Detect which cell encompasses the target text, then output its [x, y] center coordinate. 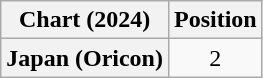
Chart (2024) [85, 20]
Japan (Oricon) [85, 58]
Position [215, 20]
2 [215, 58]
